From the cell containing the given text, extract its center point as (X, Y) coordinate. 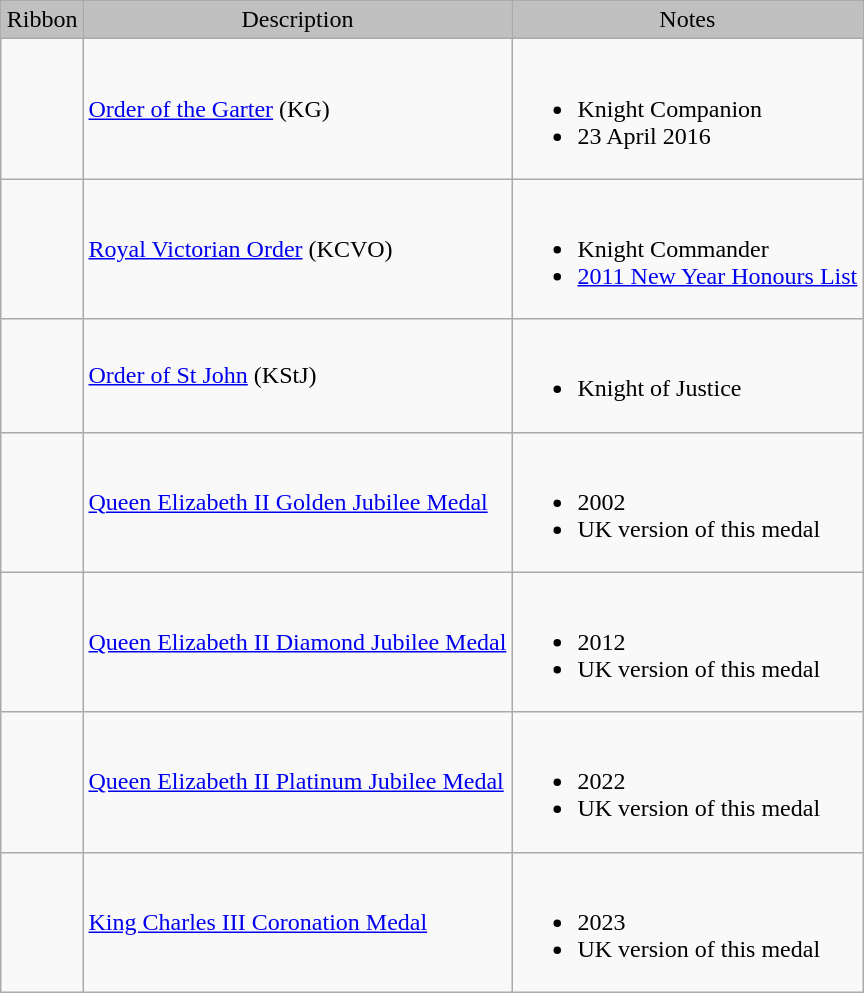
Order of the Garter (KG) (298, 109)
Royal Victorian Order (KCVO) (298, 249)
Description (298, 20)
2023UK version of this medal (688, 922)
Knight Commander2011 New Year Honours List (688, 249)
2002UK version of this medal (688, 502)
Queen Elizabeth II Golden Jubilee Medal (298, 502)
Order of St John (KStJ) (298, 376)
Notes (688, 20)
2012UK version of this medal (688, 642)
Knight of Justice (688, 376)
Ribbon (42, 20)
2022UK version of this medal (688, 782)
Queen Elizabeth II Diamond Jubilee Medal (298, 642)
King Charles III Coronation Medal (298, 922)
Queen Elizabeth II Platinum Jubilee Medal (298, 782)
Knight Companion23 April 2016 (688, 109)
